Capture the cell that displays the provided text and extract its [x, y] central coordinate. 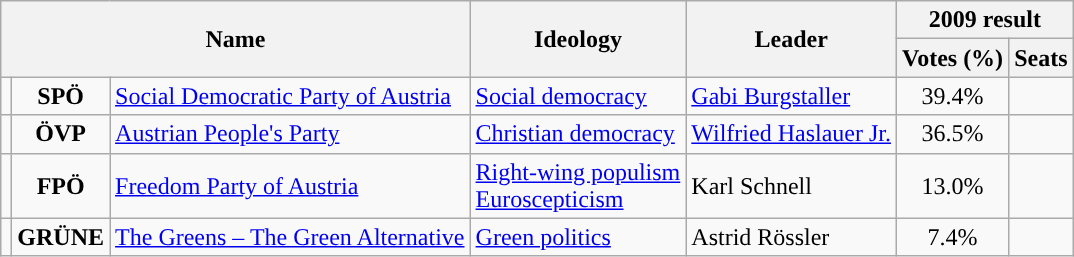
Leader [792, 39]
Right-wing populismEuroscepticism [578, 186]
2009 result [984, 20]
Social Democratic Party of Austria [290, 96]
39.4% [952, 96]
Social democracy [578, 96]
Votes (%) [952, 58]
FPÖ [61, 186]
The Greens – The Green Alternative [290, 237]
Astrid Rössler [792, 237]
GRÜNE [61, 237]
36.5% [952, 134]
Karl Schnell [792, 186]
Austrian People's Party [290, 134]
13.0% [952, 186]
Green politics [578, 237]
ÖVP [61, 134]
Name [236, 39]
Freedom Party of Austria [290, 186]
Gabi Burgstaller [792, 96]
Seats [1041, 58]
7.4% [952, 237]
Ideology [578, 39]
Christian democracy [578, 134]
SPÖ [61, 96]
Wilfried Haslauer Jr. [792, 134]
